Capture the cell that displays the provided text and extract its [x, y] central coordinate. 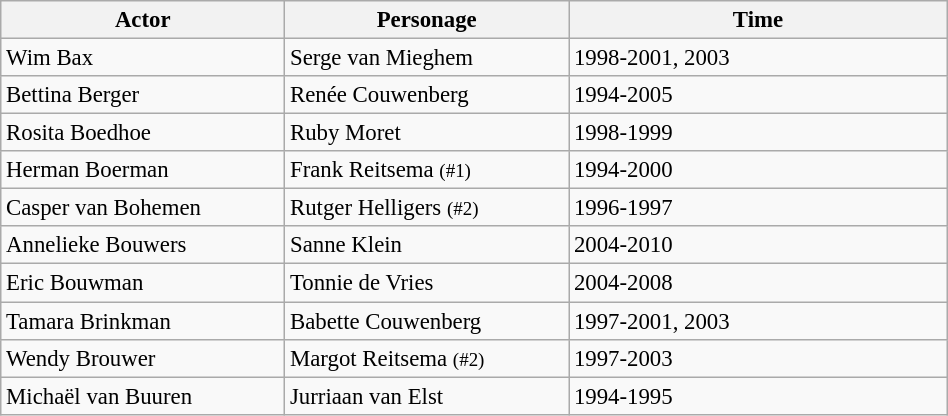
Eric Bouwman [143, 283]
Personage [427, 20]
Frank Reitsema (#1) [427, 170]
Herman Boerman [143, 170]
Wendy Brouwer [143, 358]
1998-1999 [758, 133]
1997-2001, 2003 [758, 321]
Bettina Berger [143, 95]
Time [758, 20]
1994-2000 [758, 170]
1994-2005 [758, 95]
Actor [143, 20]
Renée Couwenberg [427, 95]
Annelieke Bouwers [143, 245]
1998-2001, 2003 [758, 58]
Serge van Mieghem [427, 58]
Rosita Boedhoe [143, 133]
2004-2010 [758, 245]
Ruby Moret [427, 133]
1997-2003 [758, 358]
Jurriaan van Elst [427, 396]
Sanne Klein [427, 245]
Michaël van Buuren [143, 396]
1996-1997 [758, 208]
1994-1995 [758, 396]
Casper van Bohemen [143, 208]
Tonnie de Vries [427, 283]
Wim Bax [143, 58]
Rutger Helligers (#2) [427, 208]
2004-2008 [758, 283]
Babette Couwenberg [427, 321]
Tamara Brinkman [143, 321]
Margot Reitsema (#2) [427, 358]
